Find where the given text appears and provide that cell's center as [X, Y] coordinate. 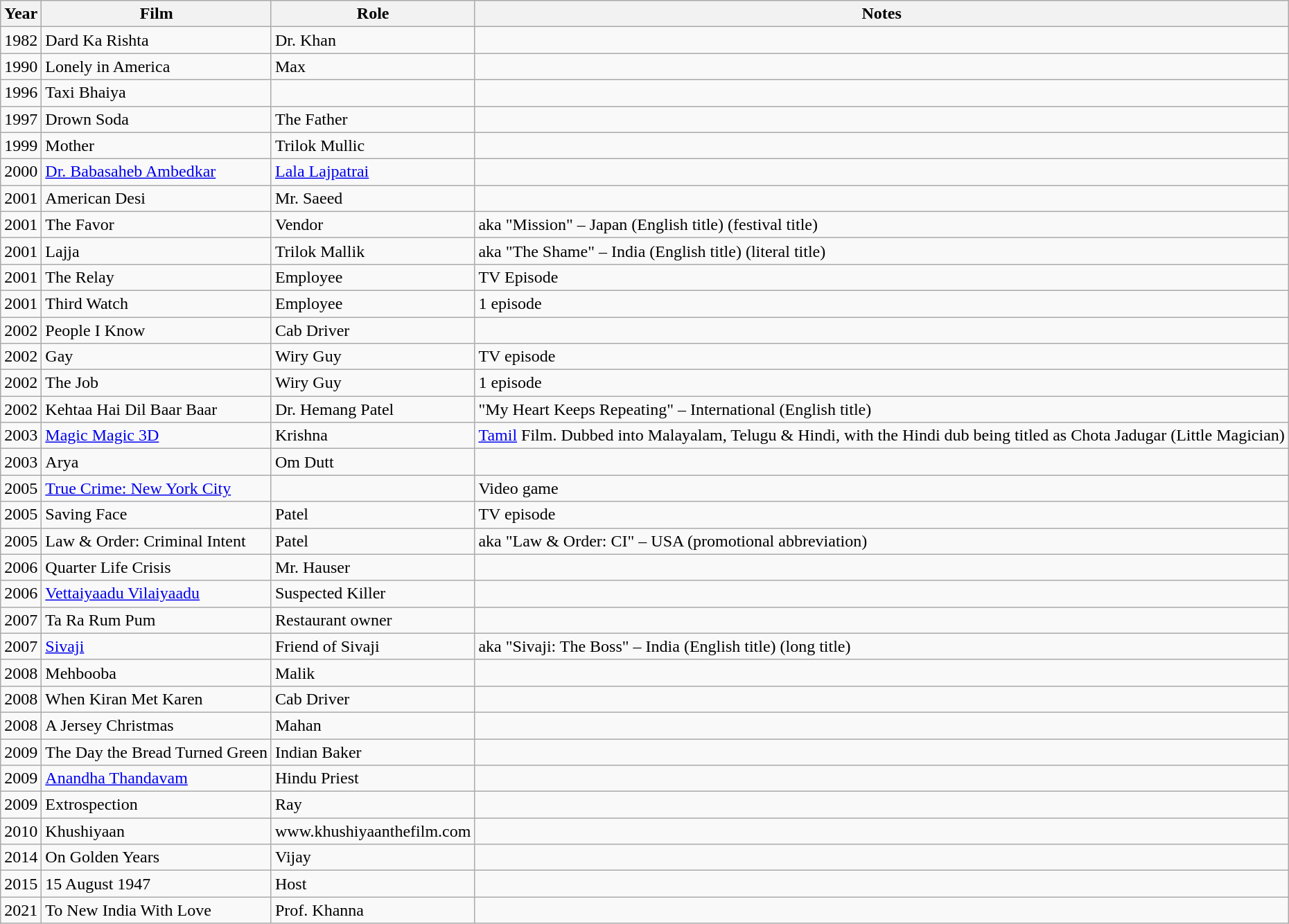
Saving Face [157, 515]
Host [373, 884]
Year [21, 14]
Quarter Life Crisis [157, 567]
1996 [21, 93]
Notes [882, 14]
Trilok Mullic [373, 145]
Video game [882, 488]
Om Dutt [373, 462]
The Father [373, 119]
Drown Soda [157, 119]
Dard Ka Rishta [157, 40]
Third Watch [157, 303]
The Favor [157, 224]
The Day the Bread Turned Green [157, 752]
Max [373, 66]
To New India With Love [157, 910]
2021 [21, 910]
Vendor [373, 224]
A Jersey Christmas [157, 725]
Lala Lajpatrai [373, 172]
Anandha Thandavam [157, 779]
American Desi [157, 198]
Trilok Mallik [373, 251]
1982 [21, 40]
True Crime: New York City [157, 488]
Mehbooba [157, 673]
Restaurant owner [373, 620]
Lajja [157, 251]
Extrospection [157, 805]
Sivaji [157, 646]
Film [157, 14]
Khushiyaan [157, 831]
Magic Magic 3D [157, 436]
aka "Law & Order: CI" – USA (promotional abbreviation) [882, 541]
2014 [21, 858]
1999 [21, 145]
Friend of Sivaji [373, 646]
Dr. Khan [373, 40]
1990 [21, 66]
The Relay [157, 277]
Gay [157, 357]
On Golden Years [157, 858]
Taxi Bhaiya [157, 93]
TV Episode [882, 277]
15 August 1947 [157, 884]
2000 [21, 172]
Kehtaa Hai Dil Baar Baar [157, 409]
Malik [373, 673]
Role [373, 14]
www.khushiyaanthefilm.com [373, 831]
Ta Ra Rum Pum [157, 620]
People I Know [157, 330]
Lonely in America [157, 66]
The Job [157, 383]
When Kiran Met Karen [157, 699]
2010 [21, 831]
Law & Order: Criminal Intent [157, 541]
Vijay [373, 858]
aka "Sivaji: The Boss" – India (English title) (long title) [882, 646]
Prof. Khanna [373, 910]
Ray [373, 805]
Mahan [373, 725]
1997 [21, 119]
Dr. Babasaheb Ambedkar [157, 172]
"My Heart Keeps Repeating" – International (English title) [882, 409]
Indian Baker [373, 752]
Hindu Priest [373, 779]
Mr. Saeed [373, 198]
Arya [157, 462]
Krishna [373, 436]
Suspected Killer [373, 594]
2015 [21, 884]
aka "The Shame" – India (English title) (literal title) [882, 251]
Vettaiyaadu Vilaiyaadu [157, 594]
Dr. Hemang Patel [373, 409]
Mr. Hauser [373, 567]
aka "Mission" – Japan (English title) (festival title) [882, 224]
Tamil Film. Dubbed into Malayalam, Telugu & Hindi, with the Hindi dub being titled as Chota Jadugar (Little Magician) [882, 436]
Mother [157, 145]
